For the text-containing cell, return its midpoint in (X, Y) coordinate format. 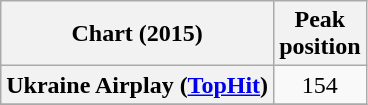
Ukraine Airplay (TopHit) (138, 85)
Chart (2015) (138, 34)
154 (320, 85)
Peakposition (320, 34)
